Scan for the cell matching the given text and deliver its [x, y] coordinate at center. 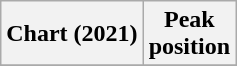
Chart (2021) [72, 34]
Peakposition [189, 34]
